Locate the cell with the specified text and output its (x, y) center coordinate. 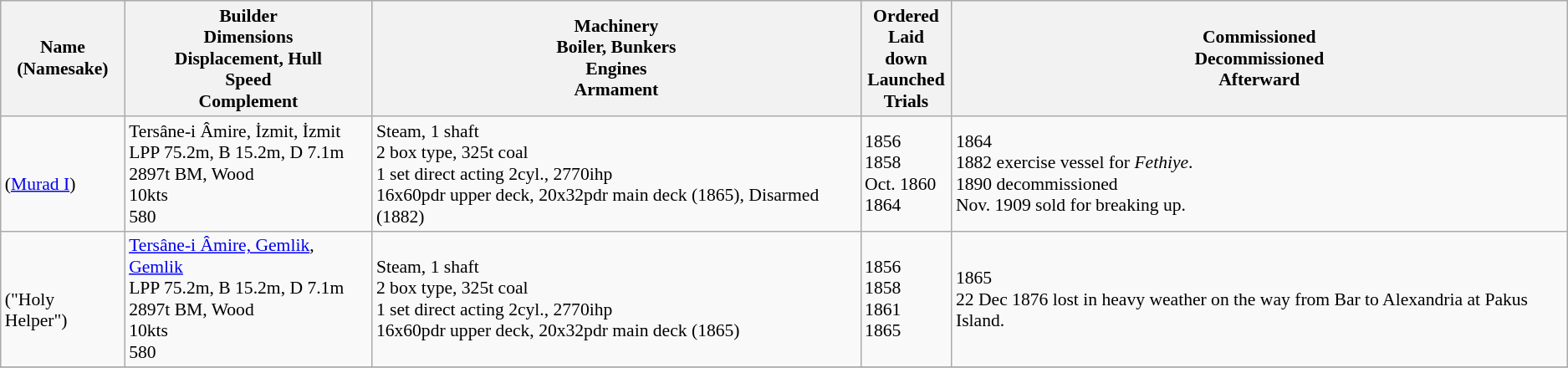
Steam, 1 shaft2 box type, 325t coal1 set direct acting 2cyl., 2770ihp16x60pdr upper deck, 20x32pdr main deck (1865) (616, 299)
Steam, 1 shaft2 box type, 325t coal1 set direct acting 2cyl., 2770ihp16x60pdr upper deck, 20x32pdr main deck (1865), Disarmed (1882) (616, 174)
18641882 exercise vessel for Fethiye.1890 decommissioned Nov. 1909 sold for breaking up. (1259, 174)
18561858Oct. 18601864 (907, 174)
Tersâne-i Âmire, İzmit, İzmitLPP 75.2m, B 15.2m, D 7.1m2897t BM, Wood10kts580 (248, 174)
OrderedLaid downLaunchedTrials (907, 59)
186522 Dec 1876 lost in heavy weather on the way from Bar to Alexandria at Pakus Island. (1259, 299)
("Holy Helper") (63, 299)
Tersâne-i Âmire, Gemlik, GemlikLPP 75.2m, B 15.2m, D 7.1m2897t BM, Wood10kts580 (248, 299)
1856185818611865 (907, 299)
BuilderDimensionsDisplacement, HullSpeedComplement (248, 59)
CommissionedDecommissionedAfterward (1259, 59)
(Murad I) (63, 174)
MachineryBoiler, BunkersEnginesArmament (616, 59)
Name(Namesake) (63, 59)
